From the cell containing the given text, extract its center point as [X, Y] coordinate. 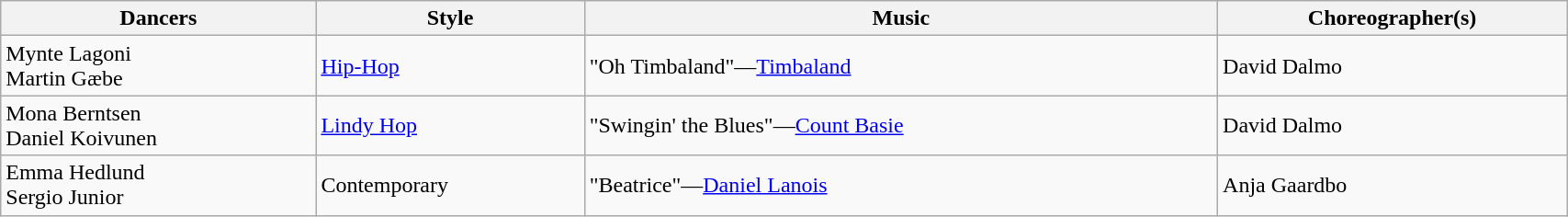
Anja Gaardbo [1393, 186]
Contemporary [450, 186]
Hip-Hop [450, 66]
"Beatrice"—Daniel Lanois [900, 186]
Music [900, 18]
Mona BerntsenDaniel Koivunen [158, 125]
Lindy Hop [450, 125]
Emma HedlundSergio Junior [158, 186]
Dancers [158, 18]
"Swingin' the Blues"—Count Basie [900, 125]
Style [450, 18]
"Oh Timbaland"—Timbaland [900, 66]
Mynte LagoniMartin Gæbe [158, 66]
Choreographer(s) [1393, 18]
